Identify which cell holds the provided text, then report its (X, Y) central coordinate. 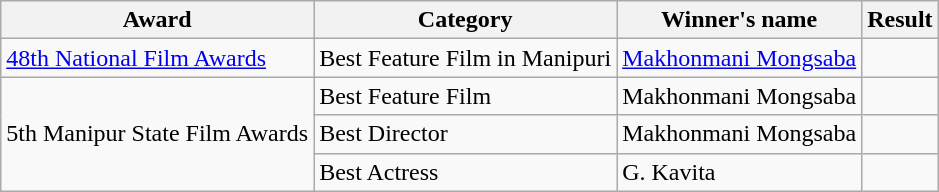
Best Director (466, 134)
Best Feature Film (466, 96)
Result (900, 20)
Best Actress (466, 172)
Award (158, 20)
5th Manipur State Film Awards (158, 134)
Winner's name (740, 20)
G. Kavita (740, 172)
Category (466, 20)
48th National Film Awards (158, 58)
Best Feature Film in Manipuri (466, 58)
